Return (X, Y) of the center of cell containing provided text 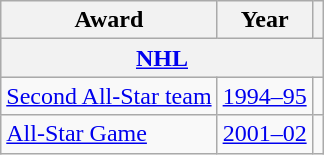
2001–02 (264, 134)
Second All-Star team (109, 96)
Year (264, 20)
NHL (162, 58)
Award (109, 20)
1994–95 (264, 96)
All-Star Game (109, 134)
